Return (x, y) of the center of cell containing provided text 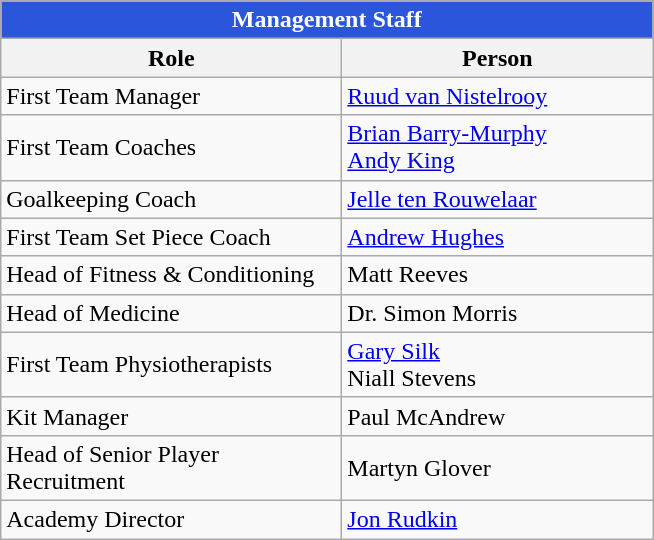
First Team Manager (172, 96)
Andrew Hughes (498, 237)
Goalkeeping Coach (172, 199)
Person (498, 58)
Role (172, 58)
Dr. Simon Morris (498, 313)
Paul McAndrew (498, 416)
First Team Set Piece Coach (172, 237)
Head of Senior Player Recruitment (172, 468)
First Team Physiotherapists (172, 364)
Gary Silk Niall Stevens (498, 364)
First Team Coaches (172, 148)
Management Staff (327, 20)
Jelle ten Rouwelaar (498, 199)
Ruud van Nistelrooy (498, 96)
Academy Director (172, 519)
Matt Reeves (498, 275)
Kit Manager (172, 416)
Martyn Glover (498, 468)
Head of Medicine (172, 313)
Head of Fitness & Conditioning (172, 275)
Brian Barry-MurphyAndy King (498, 148)
Jon Rudkin (498, 519)
